Provide the (x, y) coordinate of the cell's center where the given text is located.  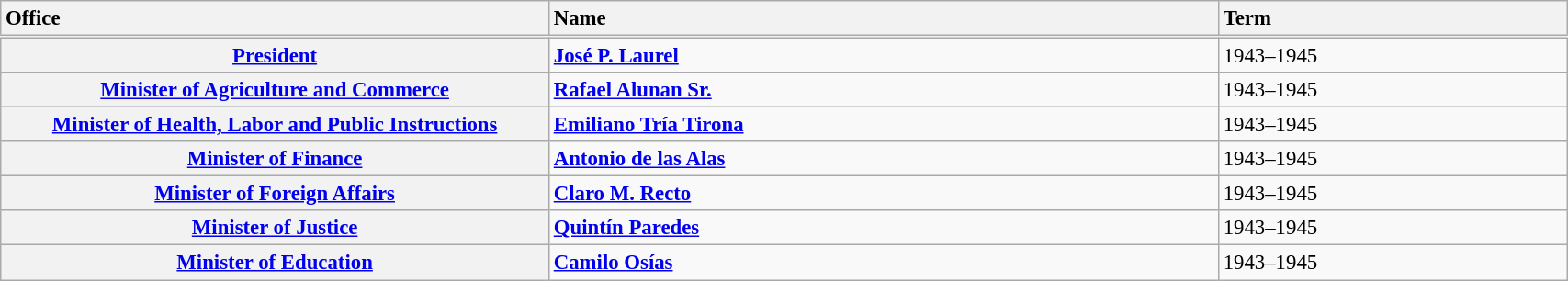
Name (884, 18)
Minister of Agriculture and Commerce (276, 90)
Minister of Health, Labor and Public Instructions (276, 125)
Term (1393, 18)
Minister of Education (276, 263)
Claro M. Recto (884, 194)
Minister of Finance (276, 159)
Emiliano Tría Tirona (884, 125)
Minister of Foreign Affairs (276, 194)
Quintín Paredes (884, 229)
Rafael Alunan Sr. (884, 90)
Office (276, 18)
Camilo Osías (884, 263)
Minister of Justice (276, 229)
José P. Laurel (884, 55)
President (276, 55)
Antonio de las Alas (884, 159)
